Detect which cell encompasses the target text, then output its (x, y) center coordinate. 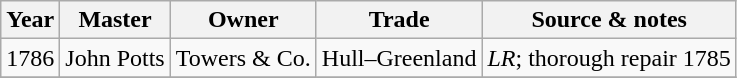
Trade (399, 20)
Source & notes (609, 20)
Hull–Greenland (399, 58)
Towers & Co. (243, 58)
Owner (243, 20)
John Potts (115, 58)
Master (115, 20)
1786 (30, 58)
LR; thorough repair 1785 (609, 58)
Year (30, 20)
